Provide the (X, Y) coordinate of the cell's center where the given text is located.  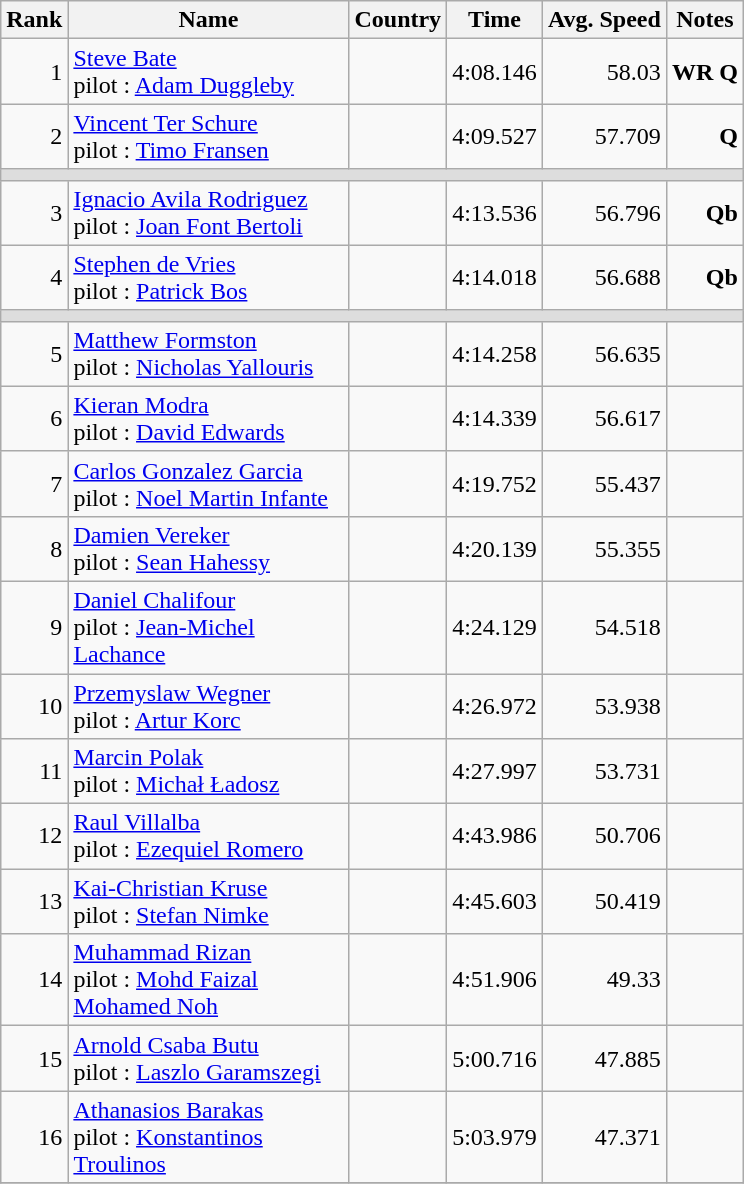
4:45.603 (495, 902)
53.731 (604, 772)
Notes (704, 20)
14 (34, 980)
Vincent Ter Schurepilot : Timo Fransen (208, 136)
4:20.139 (495, 548)
56.688 (604, 278)
55.437 (604, 484)
Kieran Modrapilot : David Edwards (208, 418)
4:14.018 (495, 278)
8 (34, 548)
Matthew Formstonpilot : Nicholas Yallouris (208, 354)
Stephen de Vriespilot : Patrick Bos (208, 278)
55.355 (604, 548)
Kai-Christian Krusepilot : Stefan Nimke (208, 902)
Przemyslaw Wegnerpilot : Artur Korc (208, 706)
4:43.986 (495, 836)
6 (34, 418)
10 (34, 706)
58.03 (604, 72)
Rank (34, 20)
57.709 (604, 136)
4:27.997 (495, 772)
4:08.146 (495, 72)
Country (398, 20)
WR Q (704, 72)
4:09.527 (495, 136)
Name (208, 20)
4:51.906 (495, 980)
47.371 (604, 1137)
50.706 (604, 836)
56.796 (604, 212)
4:19.752 (495, 484)
Muhammad Rizanpilot : Mohd Faizal Mohamed Noh (208, 980)
Ignacio Avila Rodriguezpilot : Joan Font Bertoli (208, 212)
56.617 (604, 418)
Daniel Chalifourpilot : Jean-Michel Lachance (208, 627)
12 (34, 836)
56.635 (604, 354)
Avg. Speed (604, 20)
4:24.129 (495, 627)
13 (34, 902)
11 (34, 772)
5:03.979 (495, 1137)
4:26.972 (495, 706)
54.518 (604, 627)
Damien Verekerpilot : Sean Hahessy (208, 548)
53.938 (604, 706)
Athanasios Barakaspilot : Konstantinos Troulinos (208, 1137)
3 (34, 212)
Steve Batepilot : Adam Duggleby (208, 72)
Arnold Csaba Butupilot : Laszlo Garamszegi (208, 1058)
49.33 (604, 980)
2 (34, 136)
4:14.339 (495, 418)
4 (34, 278)
Carlos Gonzalez Garciapilot : Noel Martin Infante (208, 484)
Raul Villalbapilot : Ezequiel Romero (208, 836)
Time (495, 20)
5:00.716 (495, 1058)
47.885 (604, 1058)
4:13.536 (495, 212)
Q (704, 136)
50.419 (604, 902)
15 (34, 1058)
5 (34, 354)
9 (34, 627)
Marcin Polakpilot : Michał Ładosz (208, 772)
1 (34, 72)
7 (34, 484)
4:14.258 (495, 354)
16 (34, 1137)
